For the text-containing cell, return its midpoint in (x, y) coordinate format. 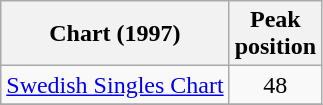
48 (275, 85)
Chart (1997) (115, 34)
Peakposition (275, 34)
Swedish Singles Chart (115, 85)
